Capture the cell that displays the provided text and extract its [X, Y] central coordinate. 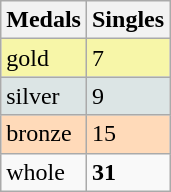
Singles [128, 20]
whole [44, 172]
15 [128, 134]
Medals [44, 20]
gold [44, 58]
7 [128, 58]
9 [128, 96]
silver [44, 96]
bronze [44, 134]
31 [128, 172]
